Identify which cell holds the provided text, then report its [x, y] central coordinate. 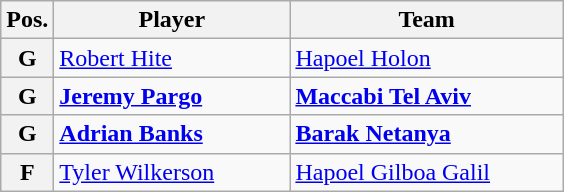
Robert Hite [172, 58]
Adrian Banks [172, 134]
Barak Netanya [427, 134]
Player [172, 20]
Hapoel Gilboa Galil [427, 172]
Jeremy Pargo [172, 96]
F [28, 172]
Pos. [28, 20]
Maccabi Tel Aviv [427, 96]
Hapoel Holon [427, 58]
Tyler Wilkerson [172, 172]
Team [427, 20]
